Pinpoint the cell where the given text exists, returning its (x, y) midpoint coordinate. 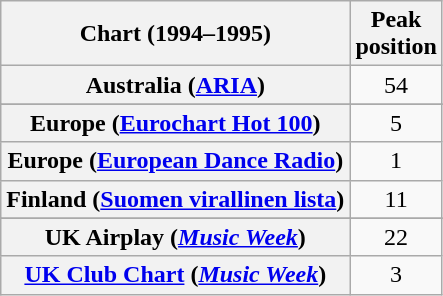
3 (396, 275)
1 (396, 161)
Europe (European Dance Radio) (176, 161)
Peakposition (396, 34)
Finland (Suomen virallinen lista) (176, 199)
11 (396, 199)
5 (396, 123)
Chart (1994–1995) (176, 34)
Europe (Eurochart Hot 100) (176, 123)
54 (396, 85)
UK Club Chart (Music Week) (176, 275)
22 (396, 237)
UK Airplay (Music Week) (176, 237)
Australia (ARIA) (176, 85)
